Find where the given text appears and provide that cell's center as (x, y) coordinate. 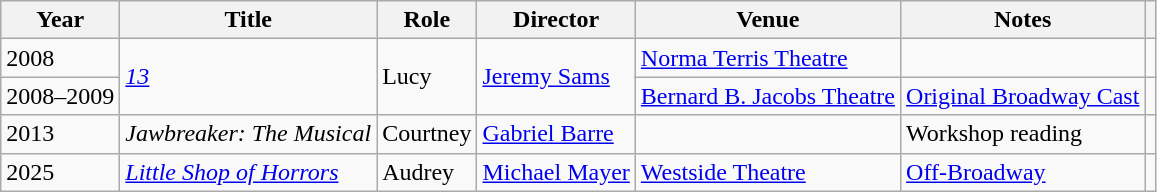
Westside Theatre (768, 172)
Original Broadway Cast (1023, 96)
Year (60, 20)
Title (248, 20)
2013 (60, 134)
Gabriel Barre (556, 134)
2025 (60, 172)
Audrey (427, 172)
Michael Mayer (556, 172)
Notes (1023, 20)
Courtney (427, 134)
Off-Broadway (1023, 172)
Venue (768, 20)
Little Shop of Horrors (248, 172)
Lucy (427, 77)
13 (248, 77)
2008–2009 (60, 96)
Jawbreaker: The Musical (248, 134)
Workshop reading (1023, 134)
Norma Terris Theatre (768, 58)
Bernard B. Jacobs Theatre (768, 96)
2008 (60, 58)
Director (556, 20)
Role (427, 20)
Jeremy Sams (556, 77)
